Pinpoint the cell where the given text exists, returning its [X, Y] midpoint coordinate. 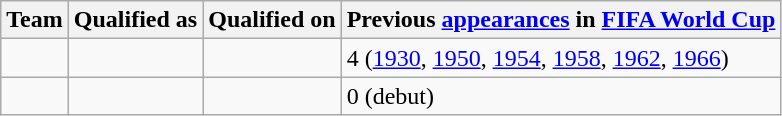
4 (1930, 1950, 1954, 1958, 1962, 1966) [561, 58]
Team [35, 20]
Qualified on [272, 20]
Previous appearances in FIFA World Cup [561, 20]
0 (debut) [561, 96]
Qualified as [135, 20]
